Identify which cell holds the provided text, then report its (x, y) central coordinate. 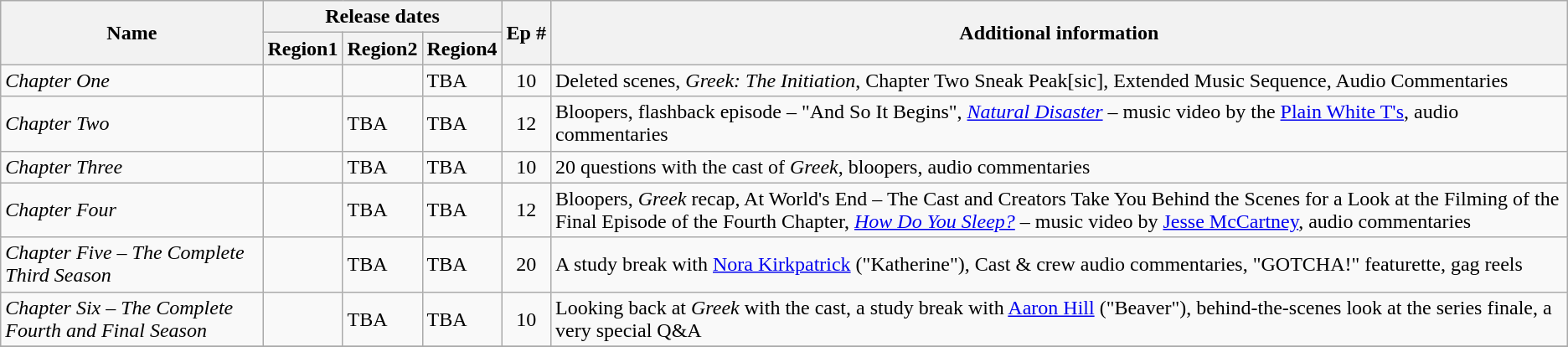
Chapter Four (132, 210)
Chapter Six – The Complete Fourth and Final Season (132, 319)
Chapter Two (132, 124)
Name (132, 33)
Bloopers, flashback episode – "And So It Begins", Natural Disaster – music video by the Plain White T's, audio commentaries (1059, 124)
Deleted scenes, Greek: The Initiation, Chapter Two Sneak Peak[sic], Extended Music Sequence, Audio Commentaries (1059, 80)
Region2 (382, 49)
20 questions with the cast of Greek, bloopers, audio commentaries (1059, 167)
Region1 (303, 49)
Looking back at Greek with the cast, a study break with Aaron Hill ("Beaver"), behind-the-scenes look at the series finale, a very special Q&A (1059, 319)
Release dates (382, 17)
Additional information (1059, 33)
A study break with Nora Kirkpatrick ("Katherine"), Cast & crew audio commentaries, "GOTCHA!" featurette, gag reels (1059, 265)
Region4 (462, 49)
Chapter One (132, 80)
Chapter Three (132, 167)
Ep # (526, 33)
Chapter Five – The Complete Third Season (132, 265)
20 (526, 265)
